Pinpoint the cell where the given text exists, returning its (X, Y) midpoint coordinate. 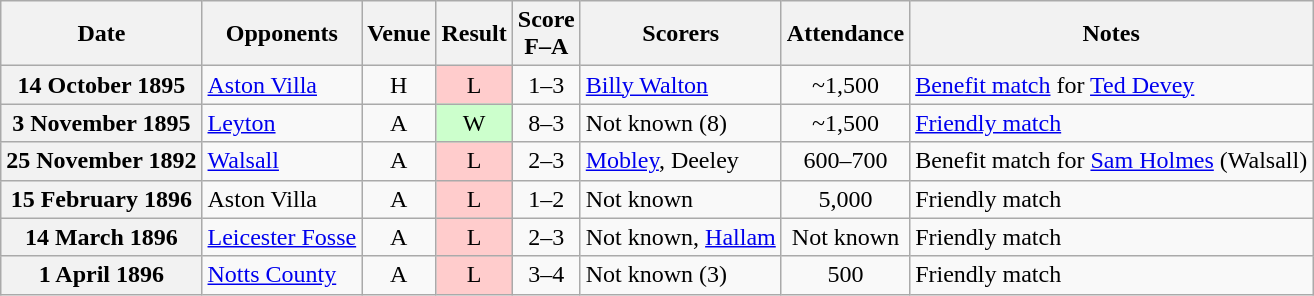
500 (845, 275)
Attendance (845, 34)
Mobley, Deeley (680, 161)
Benefit match for Ted Devey (1112, 85)
1–2 (546, 199)
1 April 1896 (102, 275)
1–3 (546, 85)
Scorers (680, 34)
8–3 (546, 123)
Notts County (282, 275)
Venue (399, 34)
Benefit match for Sam Holmes (Walsall) (1112, 161)
3 November 1895 (102, 123)
25 November 1892 (102, 161)
Not known (8) (680, 123)
14 October 1895 (102, 85)
14 March 1896 (102, 237)
Opponents (282, 34)
Leicester Fosse (282, 237)
Result (474, 34)
ScoreF–A (546, 34)
5,000 (845, 199)
600–700 (845, 161)
Not known, Hallam (680, 237)
Billy Walton (680, 85)
W (474, 123)
Date (102, 34)
Notes (1112, 34)
Not known (3) (680, 275)
3–4 (546, 275)
Leyton (282, 123)
15 February 1896 (102, 199)
H (399, 85)
Walsall (282, 161)
